Return [X, Y] of the center of cell containing provided text 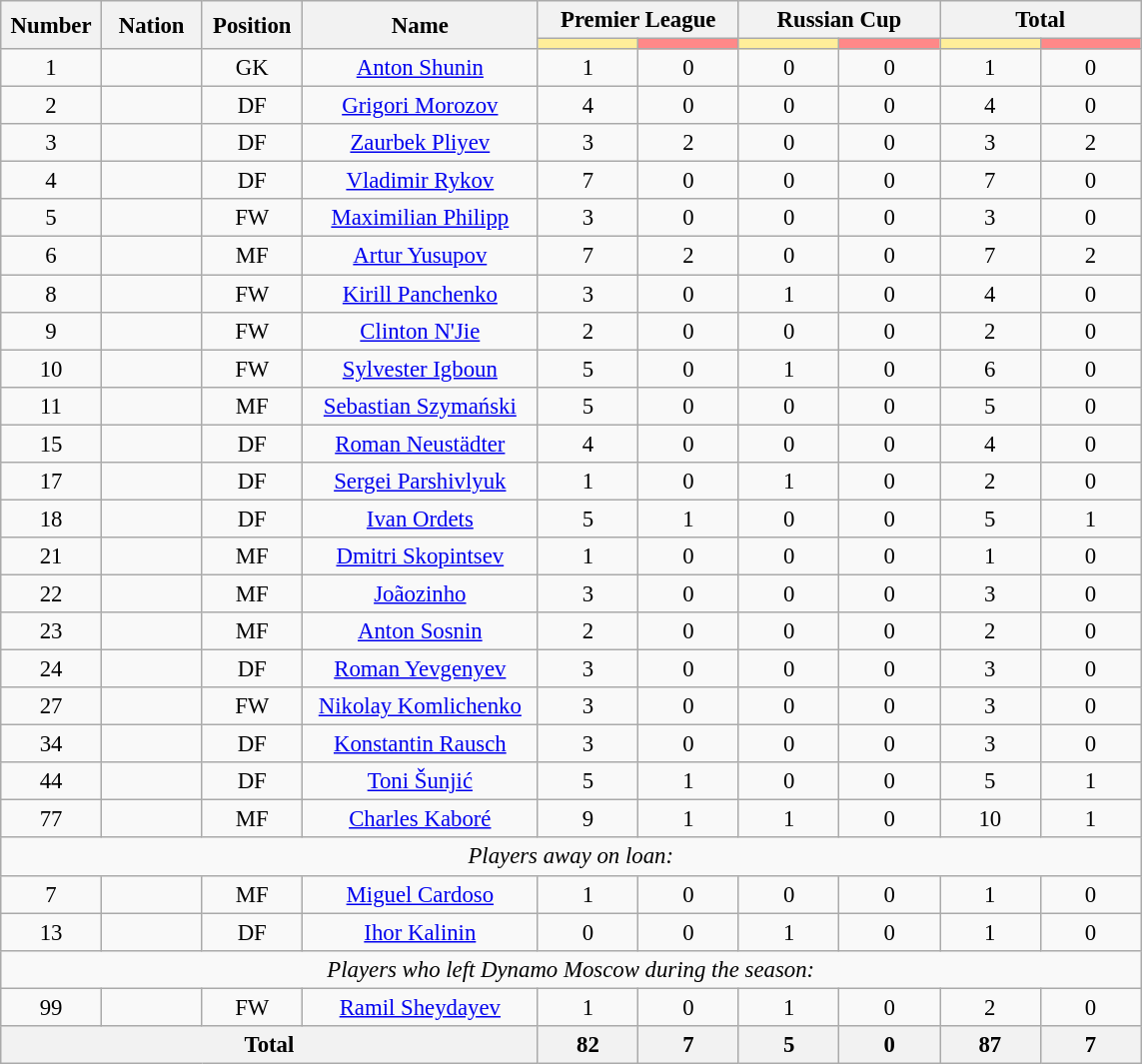
Dmitri Skopintsev [421, 556]
Grigori Morozov [421, 106]
Vladimir Rykov [421, 181]
Kirill Panchenko [421, 294]
27 [52, 706]
18 [52, 519]
GK [252, 68]
11 [52, 406]
Clinton N'Jie [421, 331]
Anton Shunin [421, 68]
Roman Yevgenyev [421, 669]
15 [52, 444]
87 [989, 1045]
Premier League [637, 20]
Roman Neustädter [421, 444]
Nation [152, 25]
Sergei Parshivlyuk [421, 482]
Position [252, 25]
21 [52, 556]
Ivan Ordets [421, 519]
Toni Šunjić [421, 781]
24 [52, 669]
Joãozinho [421, 593]
Number [52, 25]
8 [52, 294]
Zaurbek Pliyev [421, 143]
13 [52, 932]
Players who left Dynamo Moscow during the season: [571, 969]
17 [52, 482]
Sebastian Szymański [421, 406]
Maximilian Philipp [421, 219]
34 [52, 744]
Russian Cup [839, 20]
Ramil Sheydayev [421, 1007]
Anton Sosnin [421, 631]
Artur Yusupov [421, 256]
22 [52, 593]
Nikolay Komlichenko [421, 706]
Charles Kaboré [421, 819]
23 [52, 631]
Ihor Kalinin [421, 932]
Konstantin Rausch [421, 744]
Name [421, 25]
82 [587, 1045]
Miguel Cardoso [421, 894]
44 [52, 781]
77 [52, 819]
Players away on loan: [571, 857]
Sylvester Igboun [421, 369]
99 [52, 1007]
